Determine the [X, Y] coordinate at the center of the cell enclosing the given text.  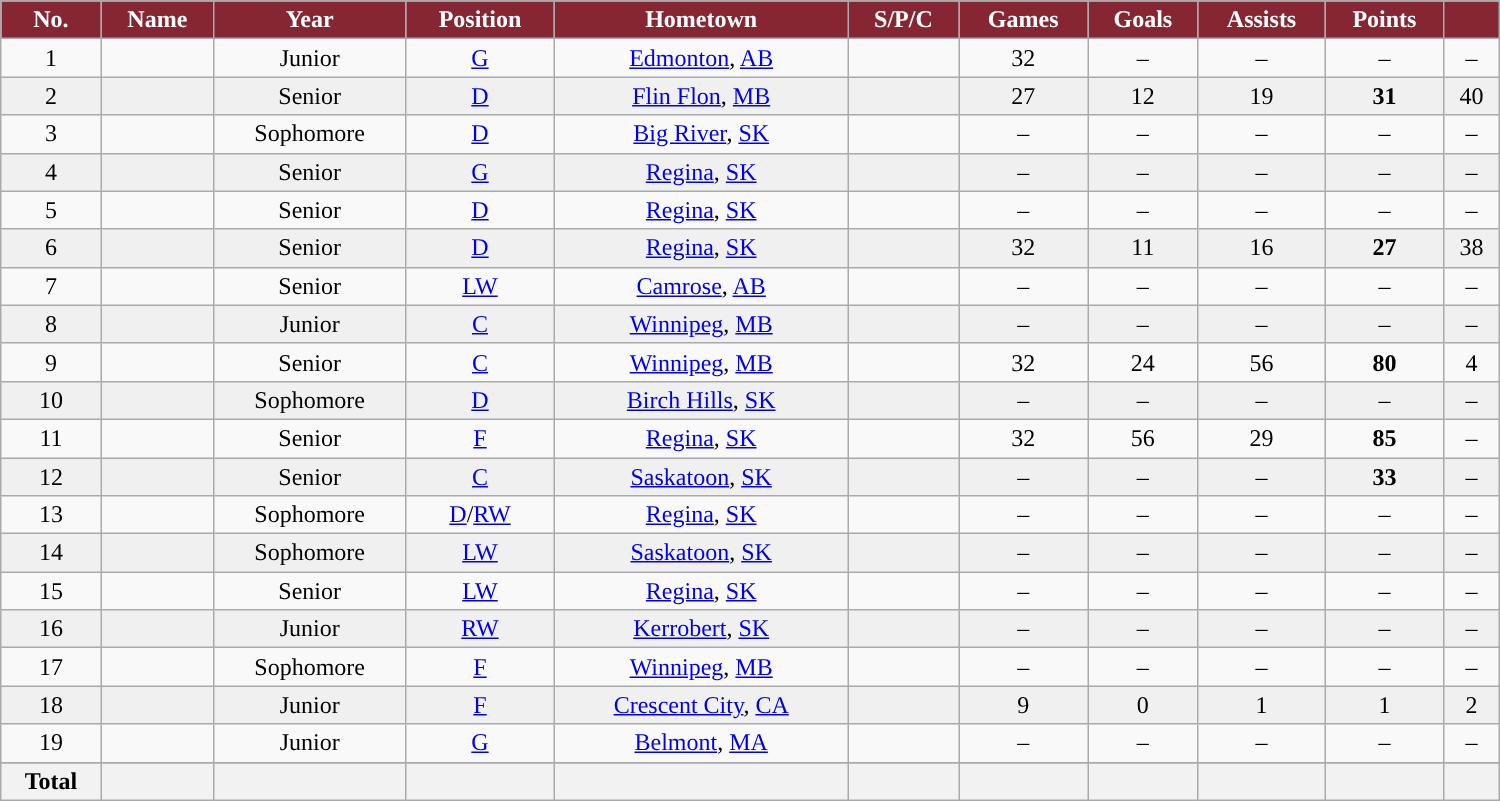
Big River, SK [701, 134]
8 [51, 324]
Edmonton, AB [701, 58]
85 [1384, 438]
D/RW [480, 515]
38 [1472, 248]
Goals [1143, 20]
0 [1143, 705]
Flin Flon, MB [701, 96]
7 [51, 286]
5 [51, 210]
Belmont, MA [701, 743]
Position [480, 20]
3 [51, 134]
13 [51, 515]
18 [51, 705]
Total [51, 781]
Games [1024, 20]
Birch Hills, SK [701, 400]
Year [309, 20]
29 [1262, 438]
No. [51, 20]
33 [1384, 477]
Name [157, 20]
6 [51, 248]
Points [1384, 20]
31 [1384, 96]
S/P/C [903, 20]
14 [51, 553]
10 [51, 400]
15 [51, 591]
Camrose, AB [701, 286]
80 [1384, 362]
17 [51, 667]
24 [1143, 362]
Assists [1262, 20]
RW [480, 629]
Crescent City, CA [701, 705]
Kerrobert, SK [701, 629]
40 [1472, 96]
Hometown [701, 20]
